For the text-containing cell, return its midpoint in [X, Y] coordinate format. 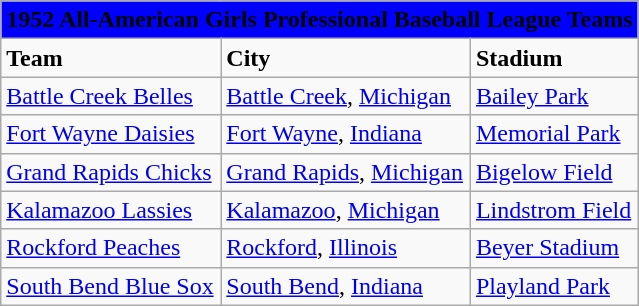
Fort Wayne, Indiana [346, 134]
Kalamazoo Lassies [111, 210]
City [346, 58]
Beyer Stadium [554, 248]
Lindstrom Field [554, 210]
Grand Rapids Chicks [111, 172]
Fort Wayne Daisies [111, 134]
Bigelow Field [554, 172]
Grand Rapids, Michigan [346, 172]
Rockford, Illinois [346, 248]
Stadium [554, 58]
Battle Creek, Michigan [346, 96]
Battle Creek Belles [111, 96]
Kalamazoo, Michigan [346, 210]
1952 All-American Girls Professional Baseball League Teams [320, 20]
Team [111, 58]
Memorial Park [554, 134]
Bailey Park [554, 96]
Rockford Peaches [111, 248]
Playland Park [554, 286]
South Bend, Indiana [346, 286]
South Bend Blue Sox [111, 286]
